Provide the (X, Y) coordinate of the cell's center where the given text is located.  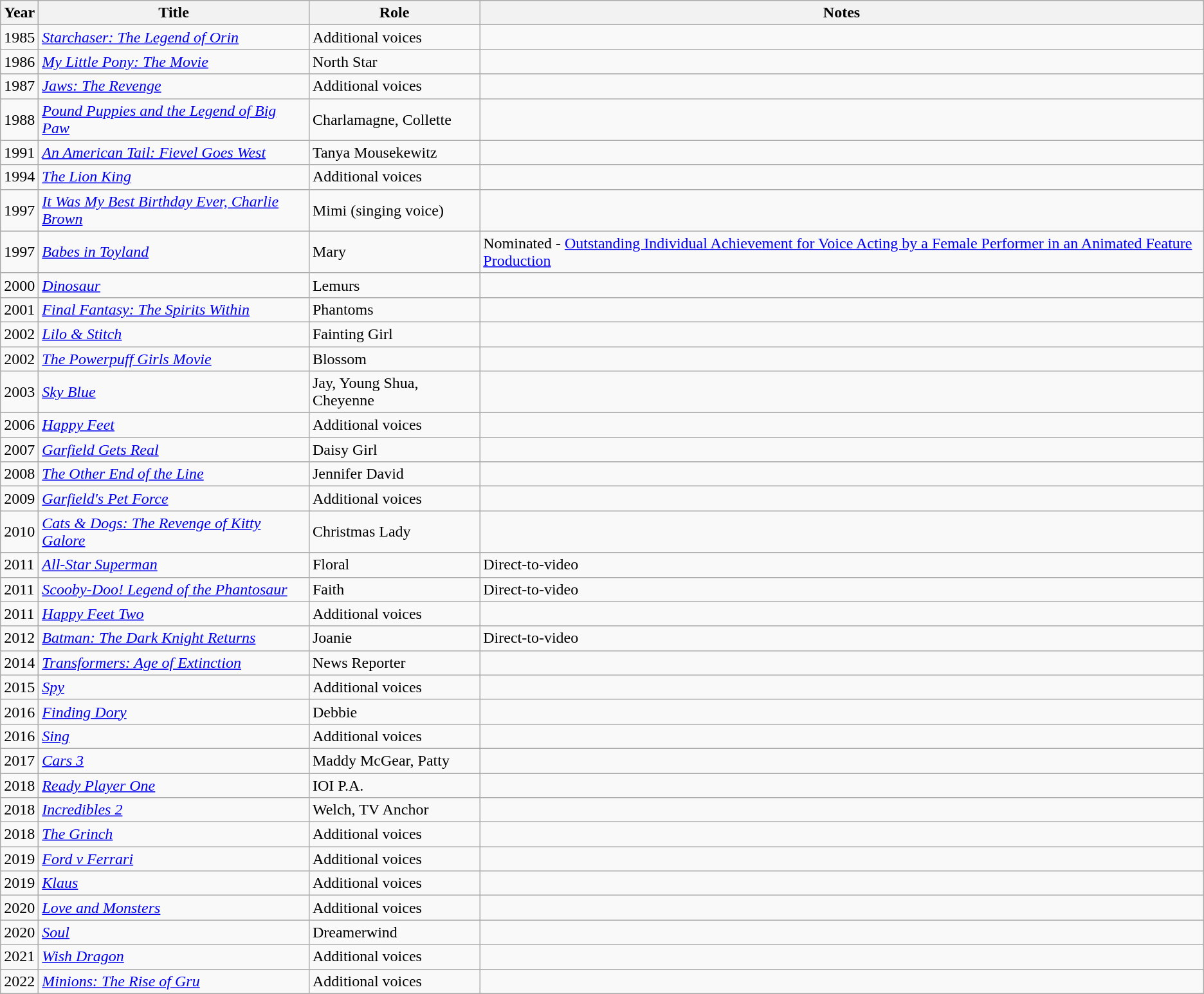
Faith (394, 589)
Blossom (394, 358)
1991 (19, 152)
Spy (174, 687)
It Was My Best Birthday Ever, Charlie Brown (174, 210)
Minions: The Rise of Gru (174, 981)
The Other End of the Line (174, 474)
1987 (19, 86)
1988 (19, 120)
2010 (19, 531)
Tanya Mousekewitz (394, 152)
Mary (394, 252)
Charlamagne, Collette (394, 120)
Maddy McGear, Patty (394, 760)
1986 (19, 62)
Garfield Gets Real (174, 450)
Ford v Ferrari (174, 859)
Klaus (174, 883)
Joanie (394, 638)
Cars 3 (174, 760)
Finding Dory (174, 712)
Welch, TV Anchor (394, 810)
Garfield's Pet Force (174, 499)
An American Tail: Fievel Goes West (174, 152)
Sky Blue (174, 392)
2001 (19, 309)
Debbie (394, 712)
Mimi (singing voice) (394, 210)
2014 (19, 663)
Christmas Lady (394, 531)
News Reporter (394, 663)
Happy Feet (174, 425)
1985 (19, 37)
Lilo & Stitch (174, 334)
Role (394, 13)
The Powerpuff Girls Movie (174, 358)
Wish Dragon (174, 957)
2017 (19, 760)
All-Star Superman (174, 565)
Final Fantasy: The Spirits Within (174, 309)
Daisy Girl (394, 450)
Lemurs (394, 285)
Scooby-Doo! Legend of the Phantosaur (174, 589)
Babes in Toyland (174, 252)
Nominated - Outstanding Individual Achievement for Voice Acting by a Female Performer in an Animated Feature Production (841, 252)
Transformers: Age of Extinction (174, 663)
Phantoms (394, 309)
North Star (394, 62)
2012 (19, 638)
1994 (19, 177)
Fainting Girl (394, 334)
Jennifer David (394, 474)
Pound Puppies and the Legend of Big Paw (174, 120)
Notes (841, 13)
2003 (19, 392)
Floral (394, 565)
Year (19, 13)
2009 (19, 499)
2015 (19, 687)
2007 (19, 450)
Batman: The Dark Knight Returns (174, 638)
Starchaser: The Legend of Orin (174, 37)
2000 (19, 285)
2008 (19, 474)
Soul (174, 932)
Happy Feet Two (174, 614)
My Little Pony: The Movie (174, 62)
Incredibles 2 (174, 810)
Love and Monsters (174, 908)
Cats & Dogs: The Revenge of Kitty Galore (174, 531)
2021 (19, 957)
Jay, Young Shua, Cheyenne (394, 392)
Jaws: The Revenge (174, 86)
The Lion King (174, 177)
2006 (19, 425)
Sing (174, 736)
IOI P.A. (394, 786)
Ready Player One (174, 786)
Dinosaur (174, 285)
Dreamerwind (394, 932)
The Grinch (174, 834)
2022 (19, 981)
Title (174, 13)
